Return (x, y) of the center of cell containing provided text 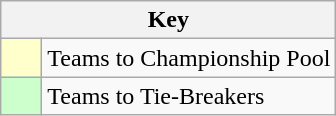
Teams to Tie-Breakers (189, 96)
Key (168, 20)
Teams to Championship Pool (189, 58)
